Search for the cell housing the specified text and yield its [X, Y] center coordinate. 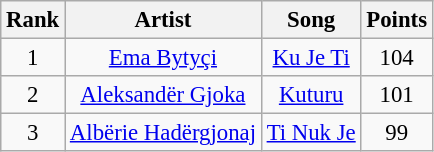
101 [396, 95]
1 [33, 58]
2 [33, 95]
3 [33, 133]
Song [311, 20]
Ti Nuk Je [311, 133]
Albërie Hadërgjonaj [164, 133]
Rank [33, 20]
Ema Bytyçi [164, 58]
Kuturu [311, 95]
Ku Je Ti [311, 58]
99 [396, 133]
Aleksandër Gjoka [164, 95]
Points [396, 20]
Artist [164, 20]
104 [396, 58]
